Detect which cell encompasses the target text, then output its (X, Y) center coordinate. 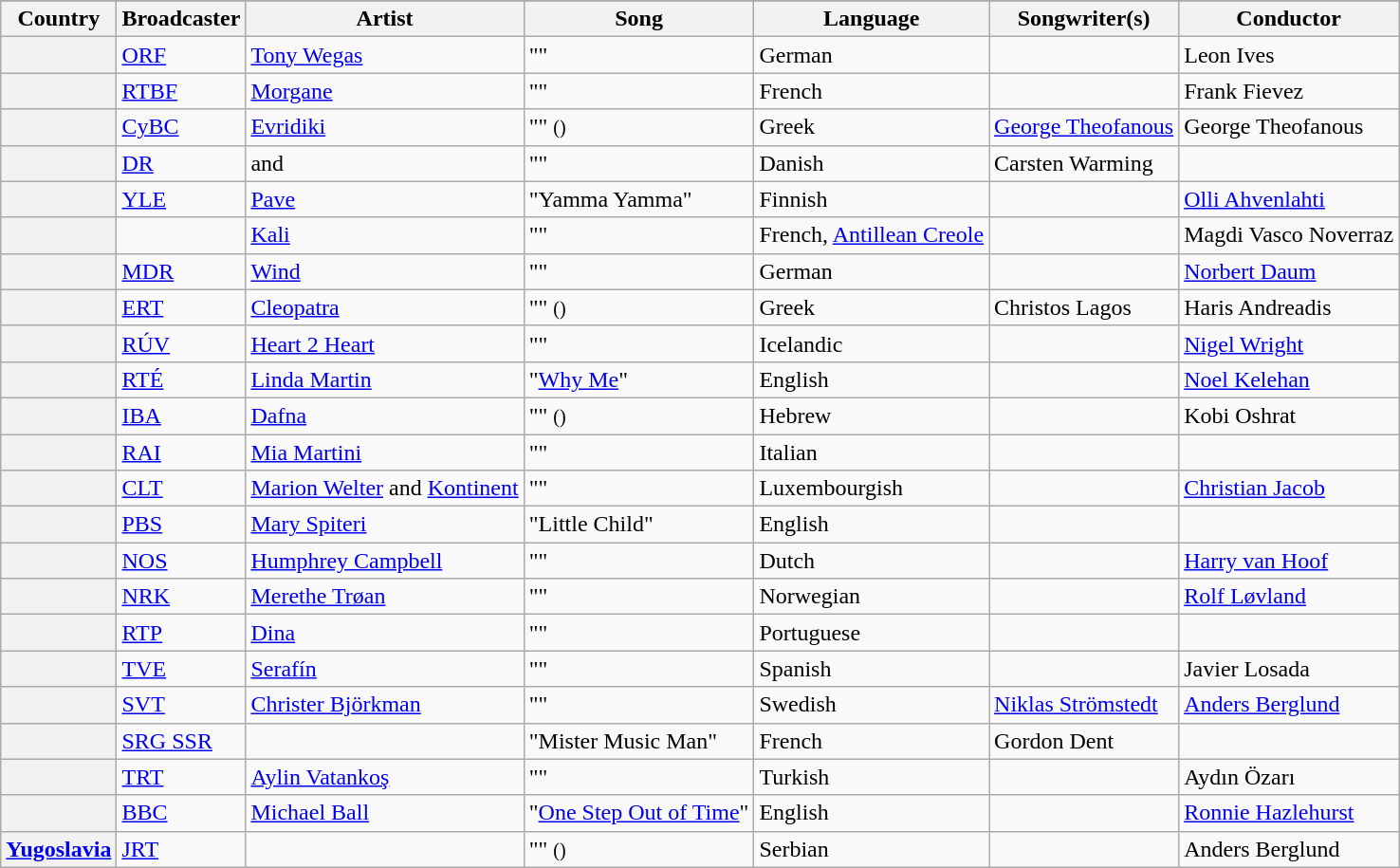
RTBF (181, 91)
IBA (181, 416)
SVT (181, 705)
"Mister Music Man" (639, 741)
Kali (385, 235)
Michael Ball (385, 813)
RTÉ (181, 379)
TVE (181, 669)
Ronnie Hazlehurst (1289, 813)
Conductor (1289, 19)
Pave (385, 199)
RÚV (181, 343)
Finnish (872, 199)
and (385, 163)
Aydın Özarı (1289, 777)
Kobi Oshrat (1289, 416)
RAI (181, 452)
Serbian (872, 849)
Merethe Trøan (385, 597)
Norbert Daum (1289, 271)
NOS (181, 561)
"Why Me" (639, 379)
"Little Child" (639, 525)
"Yamma Yamma" (639, 199)
Tony Wegas (385, 55)
ERT (181, 307)
Evridiki (385, 127)
Morgane (385, 91)
Swedish (872, 705)
Javier Losada (1289, 669)
Broadcaster (181, 19)
Harry van Hoof (1289, 561)
CyBC (181, 127)
Turkish (872, 777)
Heart 2 Heart (385, 343)
Christer Björkman (385, 705)
Serafín (385, 669)
Dafna (385, 416)
Rolf Løvland (1289, 597)
Noel Kelehan (1289, 379)
Niklas Strömstedt (1084, 705)
Italian (872, 452)
Icelandic (872, 343)
YLE (181, 199)
Norwegian (872, 597)
Olli Ahvenlahti (1289, 199)
Hebrew (872, 416)
NRK (181, 597)
Yugoslavia (59, 849)
Frank Fievez (1289, 91)
Country (59, 19)
Mary Spiteri (385, 525)
Magdi Vasco Noverraz (1289, 235)
RTP (181, 633)
JRT (181, 849)
Haris Andreadis (1289, 307)
Humphrey Campbell (385, 561)
Dutch (872, 561)
PBS (181, 525)
Spanish (872, 669)
Aylin Vatankoş (385, 777)
Mia Martini (385, 452)
Carsten Warming (1084, 163)
Songwriter(s) (1084, 19)
Song (639, 19)
Wind (385, 271)
MDR (181, 271)
Christian Jacob (1289, 489)
Dina (385, 633)
Artist (385, 19)
DR (181, 163)
ORF (181, 55)
Leon Ives (1289, 55)
Christos Lagos (1084, 307)
BBC (181, 813)
Luxembourgish (872, 489)
French, Antillean Creole (872, 235)
Marion Welter and Kontinent (385, 489)
Portuguese (872, 633)
Language (872, 19)
Danish (872, 163)
Cleopatra (385, 307)
Linda Martin (385, 379)
TRT (181, 777)
Gordon Dent (1084, 741)
SRG SSR (181, 741)
Nigel Wright (1289, 343)
"One Step Out of Time" (639, 813)
CLT (181, 489)
